Capture the cell that displays the provided text and extract its [x, y] central coordinate. 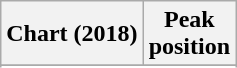
Chart (2018) [72, 34]
Peakposition [189, 34]
